Output the [x, y] coordinate of the center of the cell containing the given text.  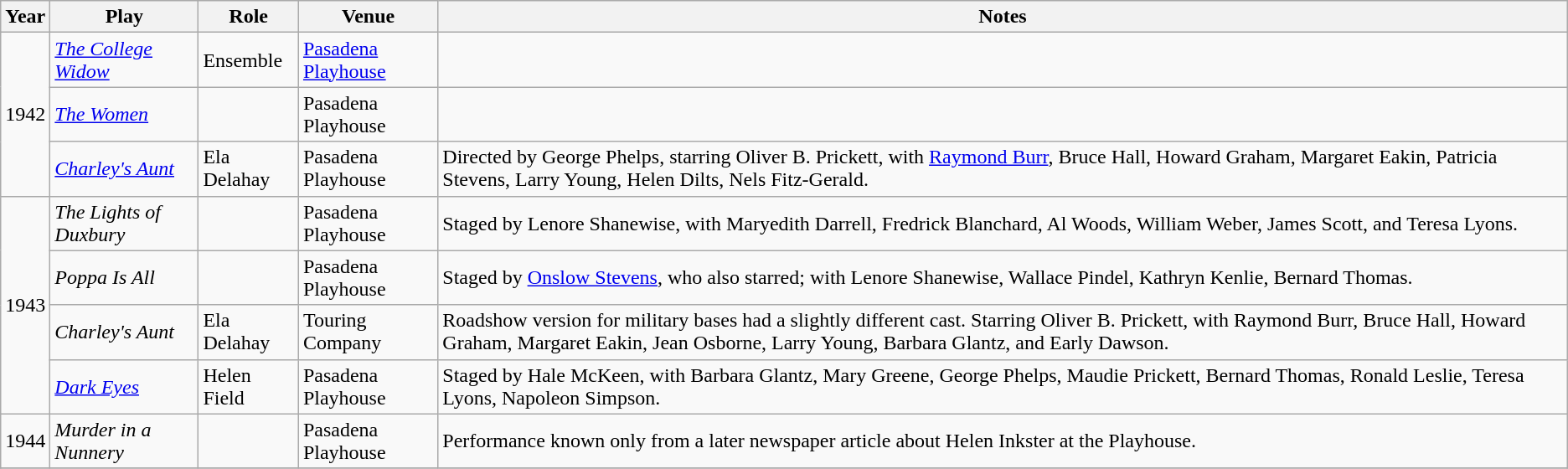
The Women [124, 114]
Venue [368, 17]
1943 [25, 305]
Murder in a Nunnery [124, 441]
Role [249, 17]
1944 [25, 441]
1942 [25, 114]
Performance known only from a later newspaper article about Helen Inkster at the Playhouse. [1003, 441]
Year [25, 17]
Dark Eyes [124, 387]
Play [124, 17]
Notes [1003, 17]
Ensemble [249, 60]
Staged by Lenore Shanewise, with Maryedith Darrell, Fredrick Blanchard, Al Woods, William Weber, James Scott, and Teresa Lyons. [1003, 223]
The Lights of Duxbury [124, 223]
Staged by Onslow Stevens, who also starred; with Lenore Shanewise, Wallace Pindel, Kathryn Kenlie, Bernard Thomas. [1003, 278]
The College Widow [124, 60]
Poppa Is All [124, 278]
Touring Company [368, 332]
Helen Field [249, 387]
